Find where the given text appears and provide that cell's center as (X, Y) coordinate. 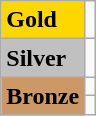
Silver (43, 58)
Gold (43, 20)
Bronze (43, 96)
